Provide the (x, y) coordinate of the cell's center where the given text is located.  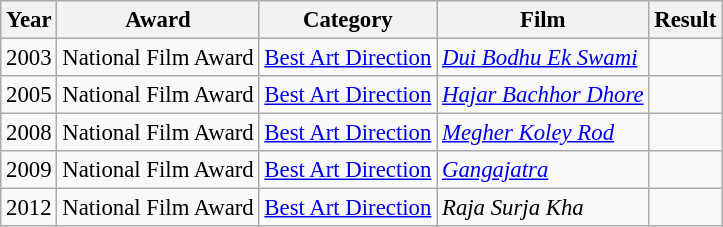
Result (686, 20)
2005 (29, 95)
2008 (29, 133)
2012 (29, 208)
Category (348, 20)
2009 (29, 170)
Award (158, 20)
Film (543, 20)
Gangajatra (543, 170)
Hajar Bachhor Dhore (543, 95)
2003 (29, 58)
Megher Koley Rod (543, 133)
Year (29, 20)
Raja Surja Kha (543, 208)
Dui Bodhu Ek Swami (543, 58)
